From the cell containing the given text, extract its center point as [x, y] coordinate. 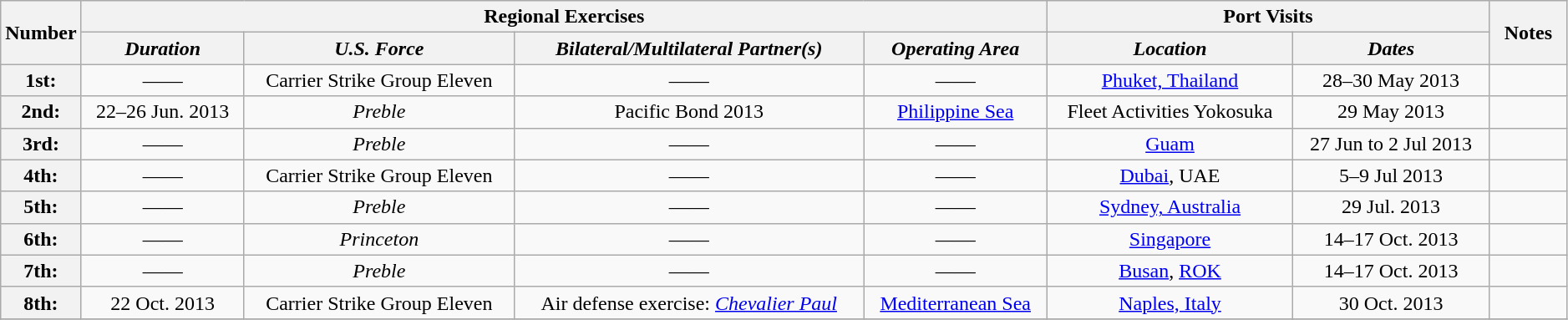
U.S. Force [379, 48]
Air defense exercise: Chevalier Paul [688, 302]
Princeton [379, 239]
22 Oct. 2013 [162, 302]
1st: [41, 80]
27 Jun to 2 Jul 2013 [1392, 144]
6th: [41, 239]
Singapore [1170, 239]
Phuket, Thailand [1170, 80]
Dubai, UAE [1170, 175]
Mediterranean Sea [956, 302]
29 May 2013 [1392, 112]
Busan, ROK [1170, 271]
30 Oct. 2013 [1392, 302]
Dates [1392, 48]
Operating Area [956, 48]
3rd: [41, 144]
Guam [1170, 144]
7th: [41, 271]
Sydney, Australia [1170, 207]
Location [1170, 48]
Notes [1529, 33]
28–30 May 2013 [1392, 80]
Pacific Bond 2013 [688, 112]
Naples, Italy [1170, 302]
5th: [41, 207]
Port Visits [1268, 17]
22–26 Jun. 2013 [162, 112]
Duration [162, 48]
5–9 Jul 2013 [1392, 175]
Fleet Activities Yokosuka [1170, 112]
Regional Exercises [564, 17]
29 Jul. 2013 [1392, 207]
Number [41, 33]
4th: [41, 175]
2nd: [41, 112]
8th: [41, 302]
Bilateral/Multilateral Partner(s) [688, 48]
Philippine Sea [956, 112]
